Search for the cell housing the specified text and yield its [X, Y] center coordinate. 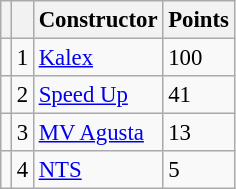
Points [198, 20]
5 [198, 170]
4 [22, 170]
MV Agusta [98, 133]
1 [22, 58]
3 [22, 133]
Speed Up [98, 95]
NTS [98, 170]
Constructor [98, 20]
Kalex [98, 58]
13 [198, 133]
2 [22, 95]
100 [198, 58]
41 [198, 95]
